Pinpoint the cell where the given text exists, returning its (x, y) midpoint coordinate. 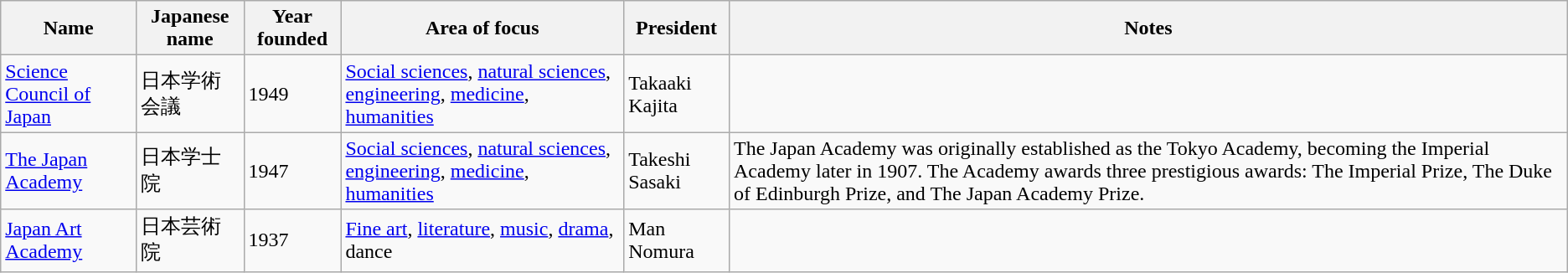
日本学士院 (190, 171)
President (677, 28)
日本学術会議 (190, 94)
Japanese name (190, 28)
Name (69, 28)
The Japan Academy (69, 171)
Area of focus (482, 28)
1947 (292, 171)
日本芸術院 (190, 240)
Japan Art Academy (69, 240)
Year founded (292, 28)
Fine art, literature, music, drama, dance (482, 240)
Man Nomura (677, 240)
Notes (1148, 28)
1949 (292, 94)
Takeshi Sasaki (677, 171)
Science Council of Japan (69, 94)
1937 (292, 240)
Takaaki Kajita (677, 94)
